Detect which cell encompasses the target text, then output its (X, Y) center coordinate. 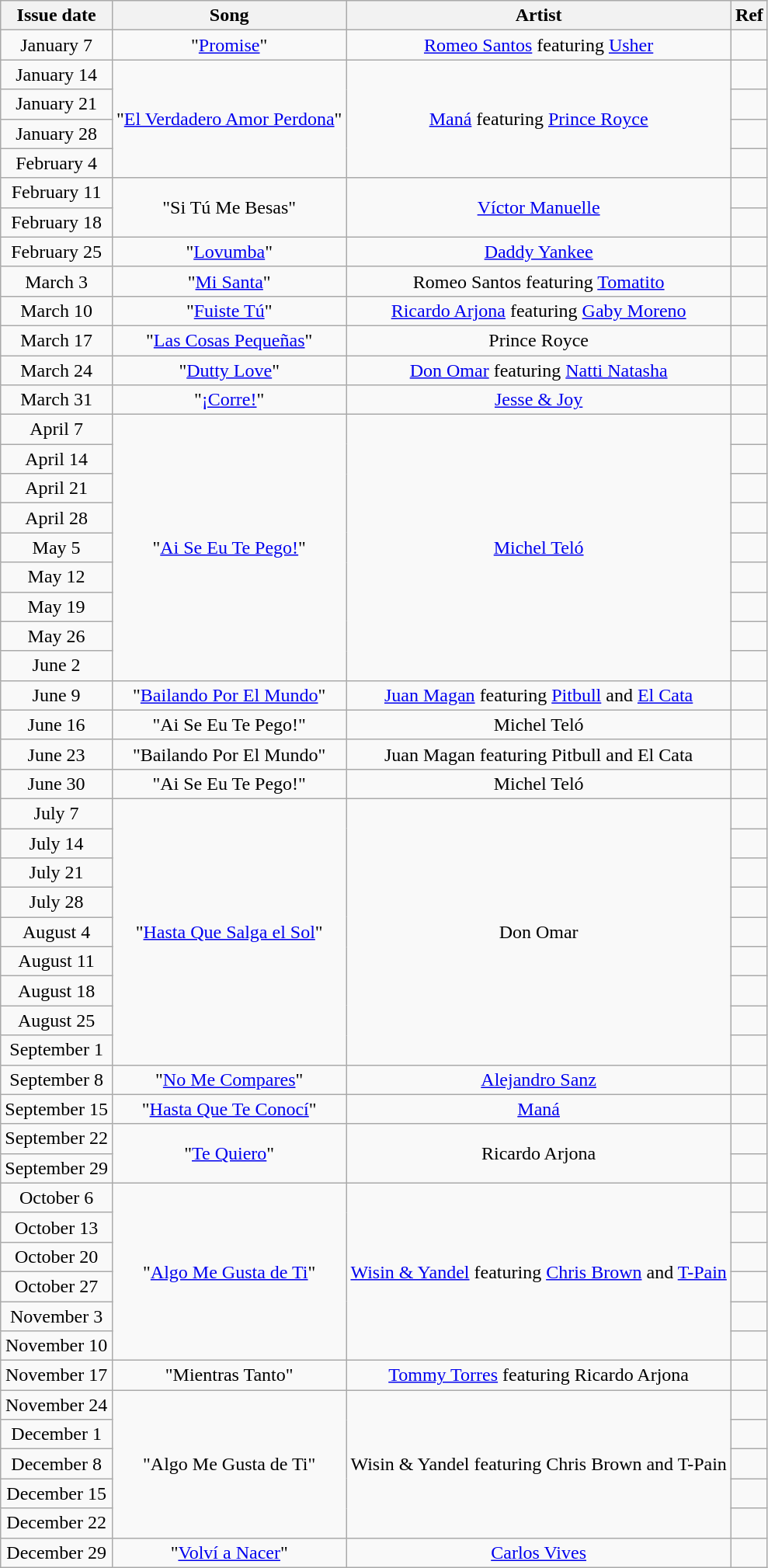
July 14 (57, 843)
Maná featuring Prince Royce (539, 119)
"Mi Santa" (228, 281)
March 10 (57, 311)
February 25 (57, 252)
"No Me Compares" (228, 1080)
Ricardo Arjona featuring Gaby Moreno (539, 311)
November 24 (57, 1405)
September 1 (57, 1050)
Artist (539, 16)
Maná (539, 1109)
Jesse & Joy (539, 400)
"Las Cosas Pequeñas" (228, 340)
November 10 (57, 1346)
Issue date (57, 16)
December 1 (57, 1434)
September 29 (57, 1168)
October 27 (57, 1286)
September 8 (57, 1080)
Tommy Torres featuring Ricardo Arjona (539, 1375)
March 3 (57, 281)
Romeo Santos featuring Usher (539, 45)
October 6 (57, 1198)
Romeo Santos featuring Tomatito (539, 281)
October 13 (57, 1227)
January 7 (57, 45)
"Mientras Tanto" (228, 1375)
September 22 (57, 1139)
Prince Royce (539, 340)
June 16 (57, 725)
April 14 (57, 459)
Song (228, 16)
Víctor Manuelle (539, 207)
"Volví a Nacer" (228, 1552)
"¡Corre!" (228, 400)
"Hasta Que Salga el Sol" (228, 932)
February 4 (57, 163)
August 25 (57, 1020)
June 9 (57, 695)
February 11 (57, 193)
May 19 (57, 607)
May 12 (57, 577)
December 8 (57, 1464)
Ref (749, 16)
May 26 (57, 636)
November 17 (57, 1375)
December 22 (57, 1523)
July 21 (57, 873)
March 17 (57, 340)
December 15 (57, 1493)
June 23 (57, 754)
June 2 (57, 666)
August 11 (57, 961)
May 5 (57, 548)
Don Omar featuring Natti Natasha (539, 370)
Alejandro Sanz (539, 1080)
February 18 (57, 222)
November 3 (57, 1316)
October 20 (57, 1257)
January 21 (57, 104)
"Hasta Que Te Conocí" (228, 1109)
August 4 (57, 932)
Don Omar (539, 932)
"Lovumba" (228, 252)
"El Verdadero Amor Perdona" (228, 119)
"Te Quiero" (228, 1153)
Daddy Yankee (539, 252)
March 31 (57, 400)
July 28 (57, 902)
April 28 (57, 518)
September 15 (57, 1109)
April 21 (57, 488)
Ricardo Arjona (539, 1153)
December 29 (57, 1552)
August 18 (57, 991)
"Si Tú Me Besas" (228, 207)
"Fuiste Tú" (228, 311)
March 24 (57, 370)
"Dutty Love" (228, 370)
"Promise" (228, 45)
Carlos Vives (539, 1552)
July 7 (57, 813)
January 14 (57, 75)
June 30 (57, 784)
January 28 (57, 134)
April 7 (57, 429)
